From the cell containing the given text, extract its center point as [x, y] coordinate. 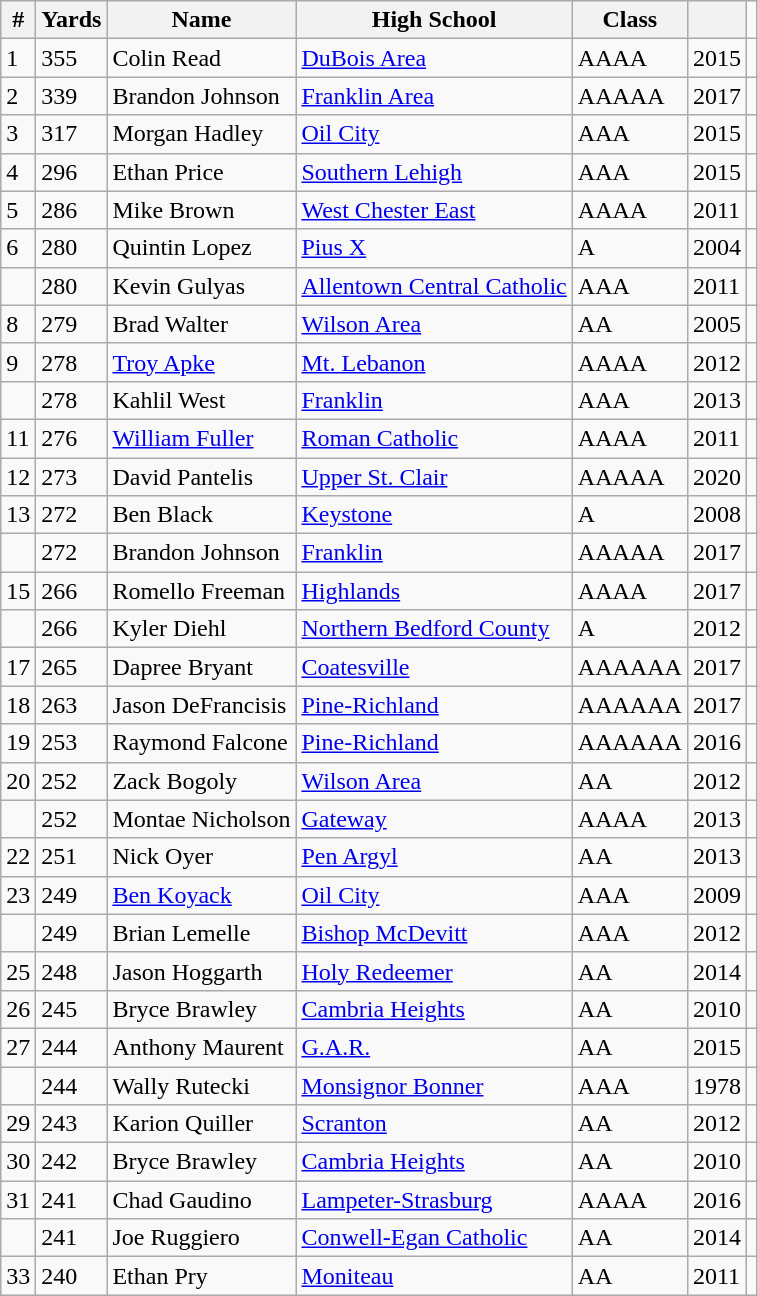
22 [18, 857]
Kahlil West [202, 400]
Conwell-Egan Catholic [434, 1238]
286 [72, 210]
2009 [716, 895]
248 [72, 971]
Moniteau [434, 1276]
26 [18, 1009]
Bishop McDevitt [434, 933]
Coatesville [434, 667]
296 [72, 172]
20 [18, 781]
8 [18, 324]
13 [18, 515]
Brad Walter [202, 324]
Karion Quiller [202, 1124]
27 [18, 1047]
243 [72, 1124]
Monsignor Bonner [434, 1085]
6 [18, 248]
West Chester East [434, 210]
Joe Ruggiero [202, 1238]
Upper St. Clair [434, 477]
317 [72, 134]
Jason DeFrancisis [202, 705]
2 [18, 96]
Holy Redeemer [434, 971]
263 [72, 705]
25 [18, 971]
Northern Bedford County [434, 629]
Keystone [434, 515]
Brian Lemelle [202, 933]
Gateway [434, 819]
Yards [72, 20]
Class [630, 20]
355 [72, 58]
Dapree Bryant [202, 667]
Anthony Maurent [202, 1047]
2005 [716, 324]
Troy Apke [202, 362]
339 [72, 96]
273 [72, 477]
240 [72, 1276]
276 [72, 438]
# [18, 20]
Kevin Gulyas [202, 286]
Ethan Pry [202, 1276]
Pen Argyl [434, 857]
Allentown Central Catholic [434, 286]
Kyler Diehl [202, 629]
9 [18, 362]
23 [18, 895]
12 [18, 477]
2020 [716, 477]
4 [18, 172]
1978 [716, 1085]
31 [18, 1200]
Roman Catholic [434, 438]
Romello Freeman [202, 591]
5 [18, 210]
DuBois Area [434, 58]
Southern Lehigh [434, 172]
Montae Nicholson [202, 819]
29 [18, 1124]
265 [72, 667]
19 [18, 743]
17 [18, 667]
William Fuller [202, 438]
11 [18, 438]
2008 [716, 515]
Nick Oyer [202, 857]
Zack Bogoly [202, 781]
18 [18, 705]
Name [202, 20]
253 [72, 743]
279 [72, 324]
Ethan Price [202, 172]
Mt. Lebanon [434, 362]
Pius X [434, 248]
245 [72, 1009]
Wally Rutecki [202, 1085]
G.A.R. [434, 1047]
Colin Read [202, 58]
Morgan Hadley [202, 134]
3 [18, 134]
Mike Brown [202, 210]
Franklin Area [434, 96]
Raymond Falcone [202, 743]
251 [72, 857]
33 [18, 1276]
Jason Hoggarth [202, 971]
Scranton [434, 1124]
Ben Black [202, 515]
2004 [716, 248]
242 [72, 1162]
30 [18, 1162]
1 [18, 58]
Chad Gaudino [202, 1200]
Lampeter-Strasburg [434, 1200]
High School [434, 20]
Ben Koyack [202, 895]
15 [18, 591]
Highlands [434, 591]
Quintin Lopez [202, 248]
David Pantelis [202, 477]
